Extract the [X, Y] coordinate from the center of the cell holding the provided text.  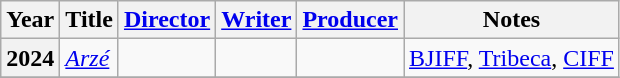
BJIFF, Tribeca, CIFF [512, 58]
Writer [256, 20]
Title [90, 20]
Arzé [90, 58]
2024 [30, 58]
Year [30, 20]
Producer [350, 20]
Notes [512, 20]
Director [166, 20]
